From the cell containing the given text, extract its center point as [x, y] coordinate. 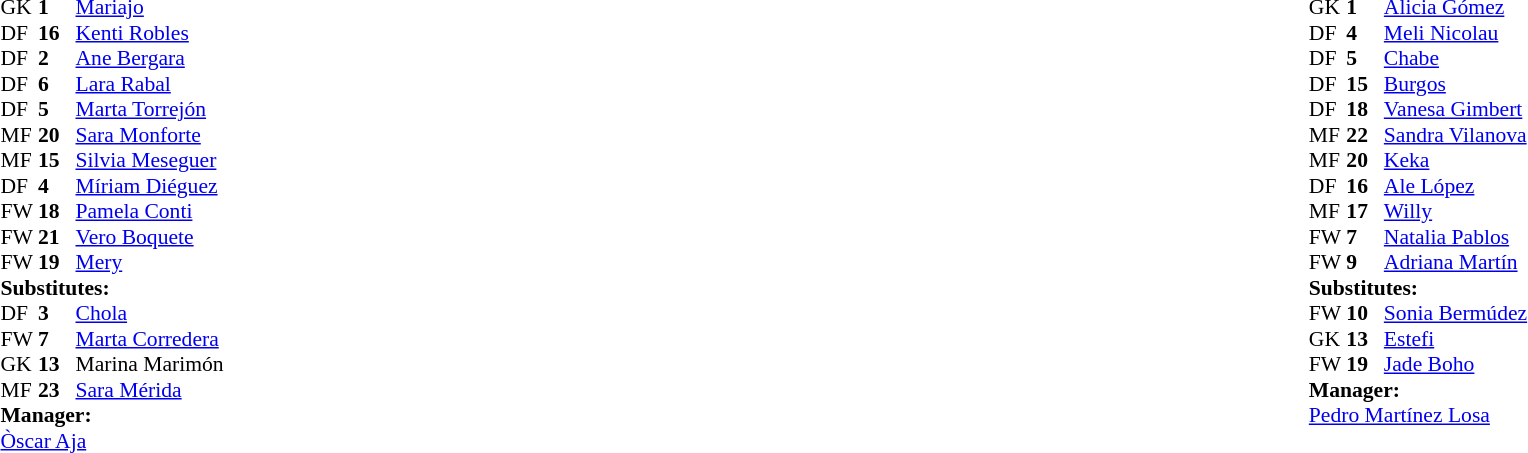
Adriana Martín [1456, 263]
Ane Bergara [150, 59]
Ale López [1456, 186]
23 [57, 390]
Sonia Bermúdez [1456, 313]
Pamela Conti [150, 211]
Jade Boho [1456, 365]
Vanesa Gimbert [1456, 109]
Marta Corredera [150, 339]
Marina Marimón [150, 365]
Sara Mérida [150, 390]
17 [1365, 211]
Silvia Meseguer [150, 161]
9 [1365, 263]
Kenti Robles [150, 33]
Willy [1456, 211]
Chola [150, 313]
Pedro Martínez Losa [1418, 415]
Mery [150, 263]
Chabe [1456, 59]
Sandra Vilanova [1456, 135]
22 [1365, 135]
Lara Rabal [150, 84]
Sara Monforte [150, 135]
Míriam Diéguez [150, 186]
Vero Boquete [150, 237]
10 [1365, 313]
21 [57, 237]
3 [57, 313]
2 [57, 59]
Marta Torrejón [150, 109]
Keka [1456, 161]
6 [57, 84]
Estefi [1456, 339]
Burgos [1456, 84]
Natalia Pablos [1456, 237]
Meli Nicolau [1456, 33]
